Return the [X, Y] coordinate for the center point of the cell that contains the specified text.  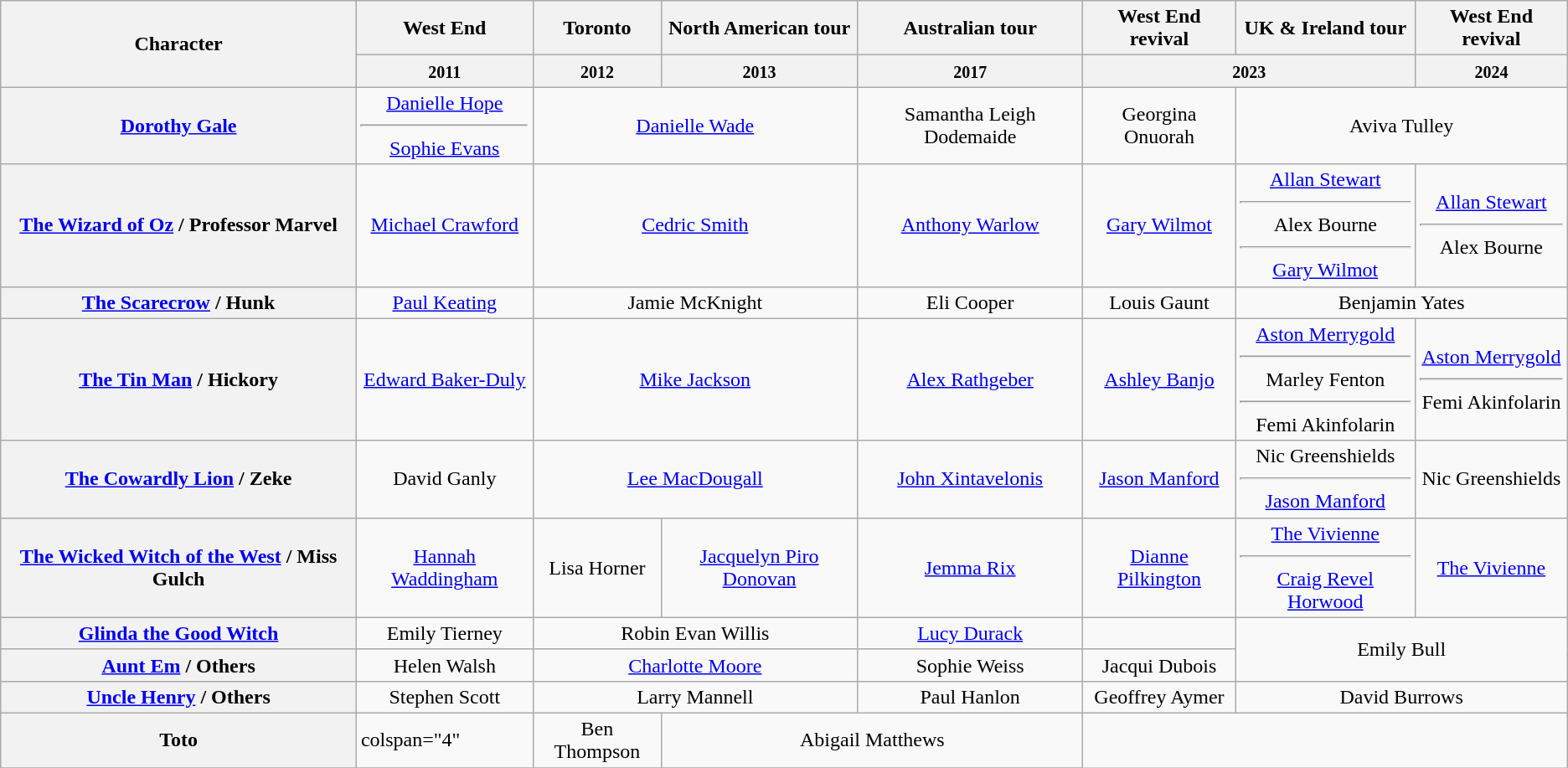
Allan StewartAlex Bourne [1492, 225]
Abigail Matthews [873, 740]
Danielle Wade [695, 126]
The Tin Man / Hickory [179, 379]
Jemma Rix [970, 568]
Geoffrey Aymer [1159, 697]
West End [444, 28]
Georgina Onuorah [1159, 126]
Paul Hanlon [970, 697]
Lucy Durack [970, 633]
Dorothy Gale [179, 126]
The Vivienne [1492, 568]
Edward Baker-Duly [444, 379]
Cedric Smith [695, 225]
Mike Jackson [695, 379]
Jason Manford [1159, 479]
Anthony Warlow [970, 225]
The Scarecrow / Hunk [179, 302]
Eli Cooper [970, 302]
Lee MacDougall [695, 479]
Ben Thompson [597, 740]
Alex Rathgeber [970, 379]
Stephen Scott [444, 697]
Helen Walsh [444, 665]
The Wizard of Oz / Professor Marvel [179, 225]
Hannah Waddingham [444, 568]
Nic Greenshields [1492, 479]
UK & Ireland tour [1325, 28]
Michael Crawford [444, 225]
Paul Keating [444, 302]
Ashley Banjo [1159, 379]
North American tour [760, 28]
Robin Evan Willis [695, 633]
Toronto [597, 28]
Aviva Tulley [1401, 126]
Jamie McKnight [695, 302]
Dianne Pilkington [1159, 568]
Australian tour [970, 28]
Samantha Leigh Dodemaide [970, 126]
Benjamin Yates [1401, 302]
Uncle Henry / Others [179, 697]
2013 [760, 71]
Glinda the Good Witch [179, 633]
Louis Gaunt [1159, 302]
Larry Mannell [695, 697]
The Cowardly Lion / Zeke [179, 479]
colspan="4" [444, 740]
David Ganly [444, 479]
2023 [1250, 71]
The VivienneCraig Revel Horwood [1325, 568]
Aston MerrygoldFemi Akinfolarin [1492, 379]
Emily Bull [1401, 649]
2024 [1492, 71]
Allan StewartAlex BourneGary Wilmot [1325, 225]
Sophie Weiss [970, 665]
Nic GreenshieldsJason Manford [1325, 479]
John Xintavelonis [970, 479]
Aunt Em / Others [179, 665]
Toto [179, 740]
Gary Wilmot [1159, 225]
Emily Tierney [444, 633]
2012 [597, 71]
2017 [970, 71]
Aston MerrygoldMarley FentonFemi Akinfolarin [1325, 379]
Character [179, 44]
David Burrows [1401, 697]
The Wicked Witch of the West / Miss Gulch [179, 568]
Jacquelyn Piro Donovan [760, 568]
Charlotte Moore [695, 665]
Jacqui Dubois [1159, 665]
Danielle HopeSophie Evans [444, 126]
2011 [444, 71]
Lisa Horner [597, 568]
